Identify which cell holds the provided text, then report its [X, Y] central coordinate. 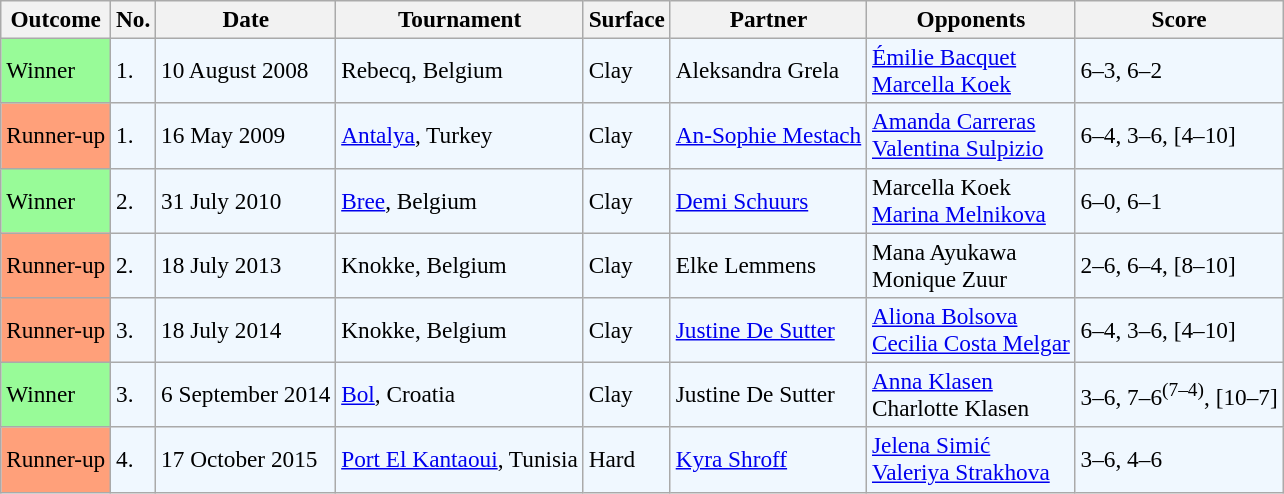
Demi Schuurs [768, 200]
Outcome [56, 19]
18 July 2013 [246, 264]
An-Sophie Mestach [768, 136]
Marcella Koek Marina Melnikova [972, 200]
Score [1179, 19]
2–6, 6–4, [8–10] [1179, 264]
Partner [768, 19]
Bol, Croatia [460, 394]
Rebecq, Belgium [460, 70]
Tournament [460, 19]
6 September 2014 [246, 394]
No. [134, 19]
Kyra Shroff [768, 460]
Antalya, Turkey [460, 136]
3–6, 4–6 [1179, 460]
Mana Ayukawa Monique Zuur [972, 264]
Aliona Bolsova Cecilia Costa Melgar [972, 330]
16 May 2009 [246, 136]
10 August 2008 [246, 70]
31 July 2010 [246, 200]
Elke Lemmens [768, 264]
18 July 2014 [246, 330]
Amanda Carreras Valentina Sulpizio [972, 136]
Bree, Belgium [460, 200]
Aleksandra Grela [768, 70]
6–0, 6–1 [1179, 200]
4. [134, 460]
Jelena Simić Valeriya Strakhova [972, 460]
Émilie Bacquet Marcella Koek [972, 70]
Date [246, 19]
Port El Kantaoui, Tunisia [460, 460]
Hard [626, 460]
3–6, 7–6(7–4), [10–7] [1179, 394]
Surface [626, 19]
17 October 2015 [246, 460]
6–3, 6–2 [1179, 70]
Opponents [972, 19]
Anna Klasen Charlotte Klasen [972, 394]
